For the text-containing cell, return its midpoint in (x, y) coordinate format. 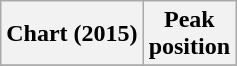
Chart (2015) (72, 34)
Peakposition (189, 34)
